Search for the cell housing the specified text and yield its (X, Y) center coordinate. 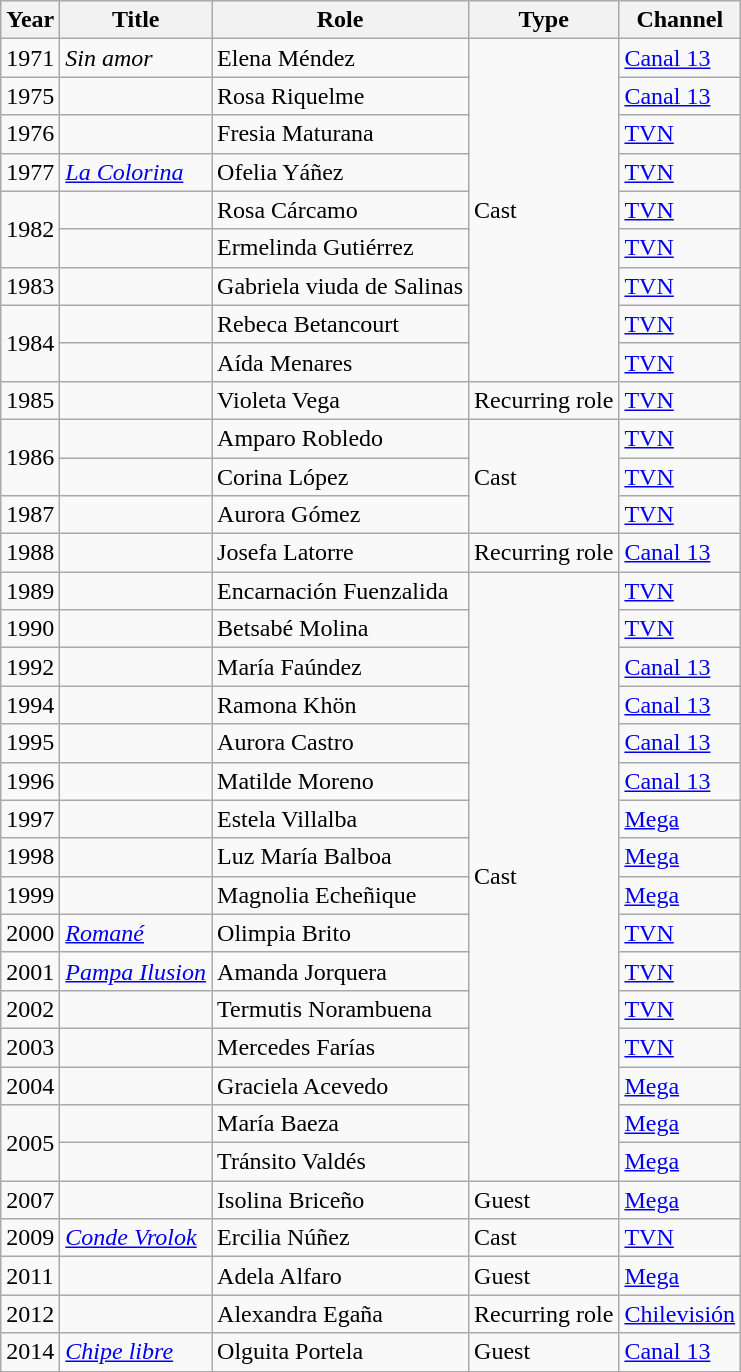
Olimpia Brito (340, 933)
La Colorina (136, 172)
Gabriela viuda de Salinas (340, 286)
Sin amor (136, 58)
Rosa Cárcamo (340, 210)
Encarnación Fuenzalida (340, 591)
Graciela Acevedo (340, 1085)
Olguita Portela (340, 1352)
1992 (30, 667)
Pampa Ilusion (136, 971)
Title (136, 20)
Amparo Robledo (340, 438)
Role (340, 20)
Romané (136, 933)
2005 (30, 1143)
1998 (30, 857)
1977 (30, 172)
Conde Vrolok (136, 1238)
Isolina Briceño (340, 1200)
1975 (30, 96)
Type (544, 20)
1971 (30, 58)
Ermelinda Gutiérrez (340, 248)
1984 (30, 343)
1983 (30, 286)
Tránsito Valdés (340, 1162)
Amanda Jorquera (340, 971)
1986 (30, 457)
María Baeza (340, 1124)
1988 (30, 553)
2012 (30, 1314)
Mercedes Farías (340, 1047)
Violeta Vega (340, 400)
2014 (30, 1352)
Aurora Gómez (340, 515)
Magnolia Echeñique (340, 895)
Ramona Khön (340, 705)
Aída Menares (340, 362)
1976 (30, 134)
Elena Méndez (340, 58)
Corina López (340, 477)
Adela Alfaro (340, 1276)
Year (30, 20)
Termutis Norambuena (340, 1009)
Matilde Moreno (340, 781)
Ofelia Yáñez (340, 172)
Rebeca Betancourt (340, 324)
Rosa Riquelme (340, 96)
1999 (30, 895)
1985 (30, 400)
2000 (30, 933)
Channel (680, 20)
Aurora Castro (340, 743)
1994 (30, 705)
Ercilia Núñez (340, 1238)
2001 (30, 971)
1987 (30, 515)
1995 (30, 743)
1996 (30, 781)
Josefa Latorre (340, 553)
Estela Villalba (340, 819)
Luz María Balboa (340, 857)
Fresia Maturana (340, 134)
2002 (30, 1009)
2009 (30, 1238)
María Faúndez (340, 667)
Betsabé Molina (340, 629)
1990 (30, 629)
Chipe libre (136, 1352)
1997 (30, 819)
2011 (30, 1276)
2007 (30, 1200)
Alexandra Egaña (340, 1314)
2003 (30, 1047)
2004 (30, 1085)
Chilevisión (680, 1314)
1982 (30, 229)
1989 (30, 591)
